Determine the [X, Y] coordinate at the center of the cell enclosing the given text.  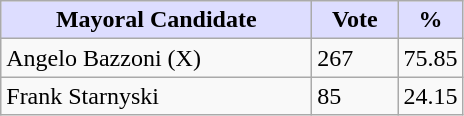
75.85 [430, 58]
Frank Starnyski [156, 96]
% [430, 20]
24.15 [430, 96]
Vote [355, 20]
Mayoral Candidate [156, 20]
Angelo Bazzoni (X) [156, 58]
267 [355, 58]
85 [355, 96]
